Identify which cell holds the provided text, then report its [X, Y] central coordinate. 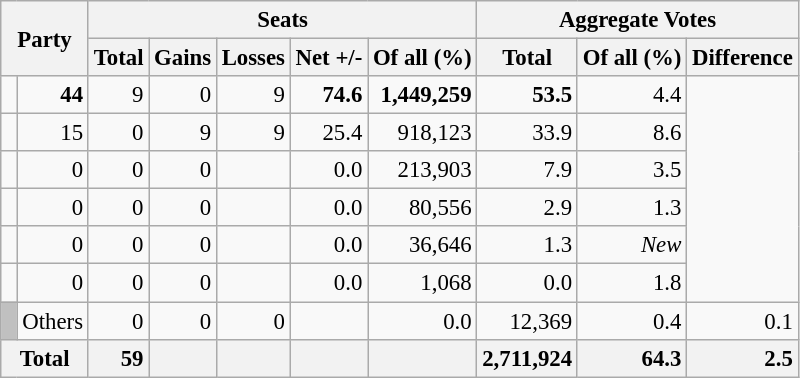
213,903 [422, 170]
Losses [253, 58]
53.5 [527, 95]
1,449,259 [422, 95]
8.6 [632, 133]
64.3 [632, 358]
80,556 [422, 208]
36,646 [422, 245]
918,123 [422, 133]
44 [52, 95]
3.5 [632, 170]
Others [52, 321]
Gains [183, 58]
15 [52, 133]
74.6 [328, 95]
Aggregate Votes [638, 20]
4.4 [632, 95]
33.9 [527, 133]
New [632, 245]
Party [45, 38]
2.5 [742, 358]
1.8 [632, 283]
12,369 [527, 321]
7.9 [527, 170]
0.4 [632, 321]
2.9 [527, 208]
25.4 [328, 133]
1,068 [422, 283]
2,711,924 [527, 358]
Seats [282, 20]
0.1 [742, 321]
Net +/- [328, 58]
59 [118, 358]
Difference [742, 58]
